Return the (X, Y) coordinate for the center point of the cell that contains the specified text.  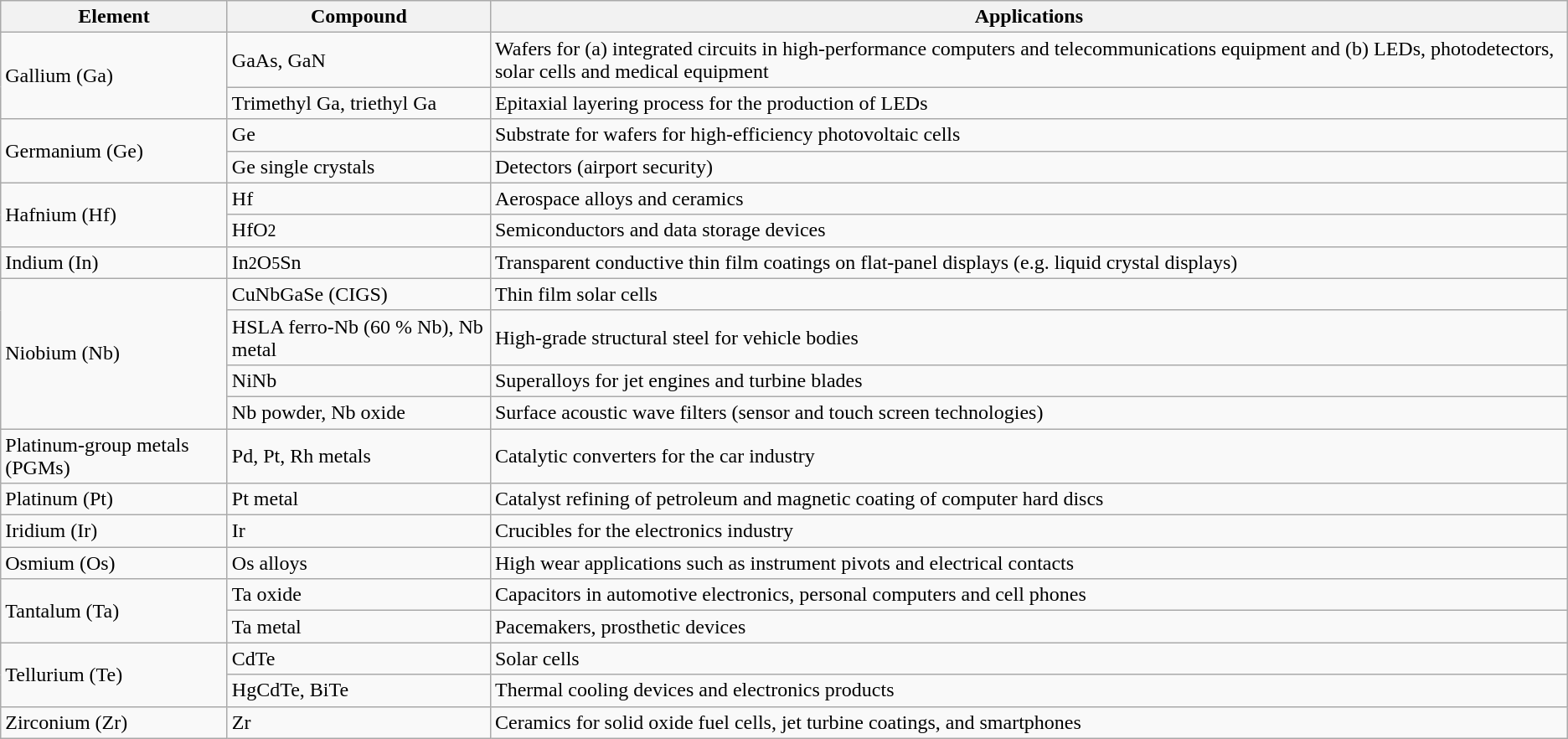
Trimethyl Ga, triethyl Ga (358, 103)
Platinum (Pt) (114, 499)
Thermal cooling devices and electronics products (1029, 690)
Detectors (airport security) (1029, 167)
Applications (1029, 17)
Substrate for wafers for high-efficiency photovoltaic cells (1029, 135)
Ta oxide (358, 595)
Pd, Pt, Rh metals (358, 456)
Ta metal (358, 627)
Zr (358, 722)
Semiconductors and data storage devices (1029, 230)
Element (114, 17)
Catalyst refining of petroleum and magnetic coating of computer hard discs (1029, 499)
Transparent conductive thin film coatings on flat-panel displays (e.g. liquid crystal displays) (1029, 262)
Crucibles for the electronics industry (1029, 531)
Pt metal (358, 499)
Ge (358, 135)
Solar cells (1029, 659)
Compound (358, 17)
Germanium (Ge) (114, 151)
High wear applications such as instrument pivots and electrical contacts (1029, 563)
High-grade structural steel for vehicle bodies (1029, 337)
Superalloys for jet engines and turbine blades (1029, 380)
Tellurium (Te) (114, 674)
CuNbGaSe (CIGS) (358, 294)
NiNb (358, 380)
Platinum-group metals (PGMs) (114, 456)
In2O5Sn (358, 262)
Capacitors in automotive electronics, personal computers and cell phones (1029, 595)
Iridium (Ir) (114, 531)
Zirconium (Zr) (114, 722)
HgCdTe, BiTe (358, 690)
Hafnium (Hf) (114, 214)
Hf (358, 199)
HfO2 (358, 230)
Nb powder, Nb oxide (358, 412)
Indium (In) (114, 262)
GaAs, GaN (358, 60)
Gallium (Ga) (114, 75)
Thin film solar cells (1029, 294)
Niobium (Nb) (114, 354)
Ge single crystals (358, 167)
Surface acoustic wave filters (sensor and touch screen technologies) (1029, 412)
Aerospace alloys and ceramics (1029, 199)
CdTe (358, 659)
Os alloys (358, 563)
HSLA ferro-Nb (60 % Nb), Nb metal (358, 337)
Pacemakers, prosthetic devices (1029, 627)
Catalytic converters for the car industry (1029, 456)
Ir (358, 531)
Epitaxial layering process for the production of LEDs (1029, 103)
Ceramics for solid oxide fuel cells, jet turbine coatings, and smartphones (1029, 722)
Tantalum (Ta) (114, 611)
Osmium (Os) (114, 563)
